Return the [X, Y] coordinate for the center point of the cell that contains the specified text.  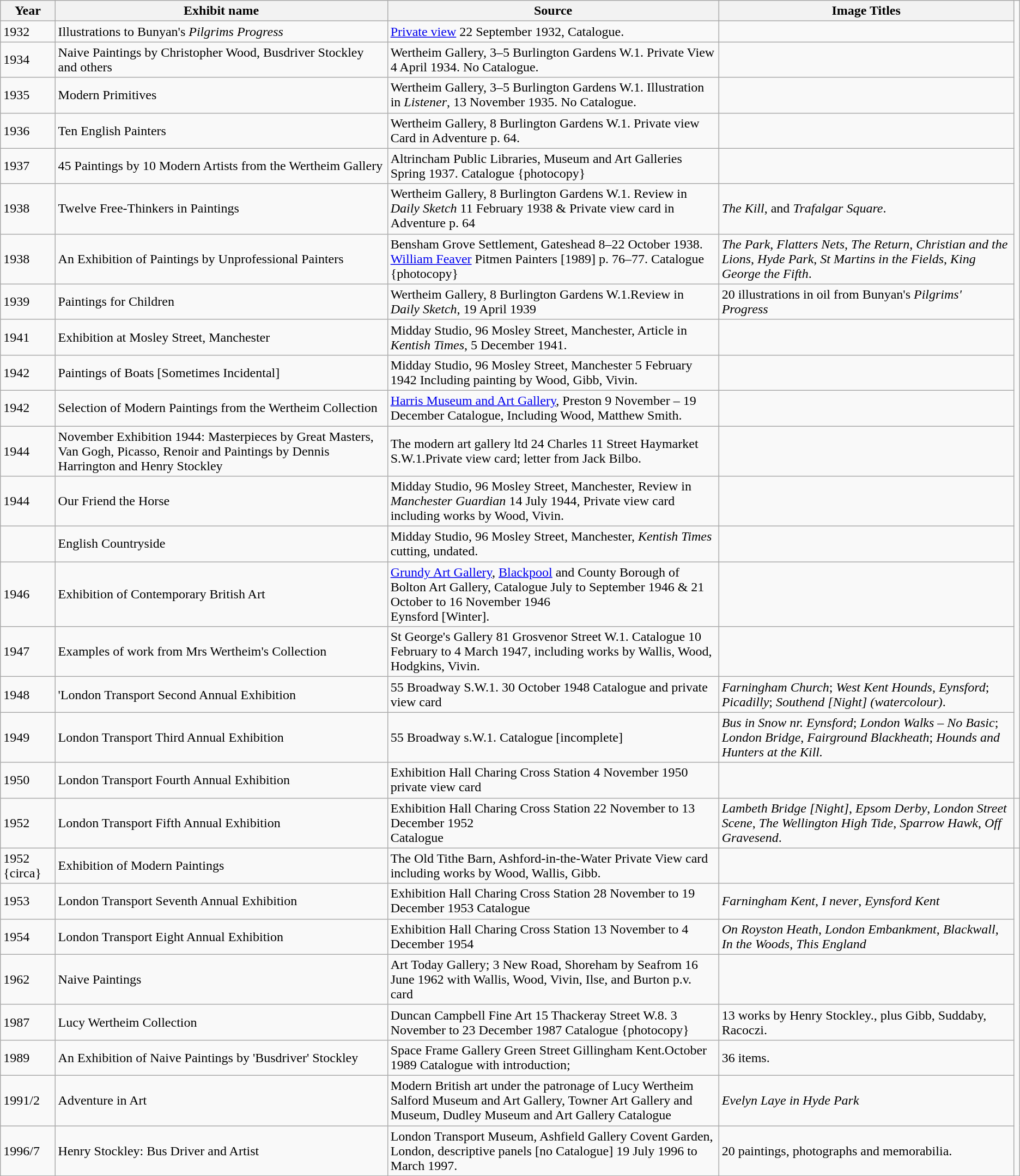
London Transport Eight Annual Exhibition [221, 936]
Midday Studio, 96 Mosley Street, Manchester, Article in Kentish Times, 5 December 1941. [553, 337]
Wertheim Gallery, 8 Burlington Gardens W.1. Review in Daily Sketch 11 February 1938 & Private view card in Adventure p. 64 [553, 209]
1953 [28, 901]
Exhibit name [221, 11]
1989 [28, 1057]
1950 [28, 780]
1935 [28, 95]
45 Paintings by 10 Modern Artists from the Wertheim Gallery [221, 166]
Lucy Wertheim Collection [221, 1022]
Image Titles [866, 11]
Naive Paintings by Christopher Wood, Busdriver Stockley and others [221, 60]
1941 [28, 337]
Wertheim Gallery, 8 Burlington Gardens W.1.Review in Daily Sketch, 19 April 1939 [553, 302]
1954 [28, 936]
Midday Studio, 96 Mosley Street, Manchester 5 February 1942 Including painting by Wood, Gibb, Vivin. [553, 373]
London Transport Fifth Annual Exhibition [221, 823]
Midday Studio, 96 Mosley Street, Manchester, Review in Manchester Guardian 14 July 1944, Private view card including works by Wood, Vivin. [553, 501]
55 Broadway s.W.1. Catalogue [incomplete] [553, 737]
1996/7 [28, 1151]
Ten English Painters [221, 131]
20 illustrations in oil from Bunyan's Pilgrims' Progress [866, 302]
Selection of Modern Paintings from the Wertheim Collection [221, 408]
1948 [28, 694]
Lambeth Bridge [Night], Epsom Derby, London Street Scene, The Wellington High Tide, Sparrow Hawk, Off Gravesend. [866, 823]
Our Friend the Horse [221, 501]
Paintings of Boats [Sometimes Incidental] [221, 373]
Midday Studio, 96 Mosley Street, Manchester, Kentish Times cutting, undated. [553, 544]
Harris Museum and Art Gallery, Preston 9 November – 19 December Catalogue, Including Wood, Matthew Smith. [553, 408]
Year [28, 11]
Duncan Campbell Fine Art 15 Thackeray Street W.8. 3 November to 23 December 1987 Catalogue {photocopy} [553, 1022]
Exhibition Hall Charing Cross Station 28 November to 19 December 1953 Catalogue [553, 901]
An Exhibition of Naive Paintings by 'Busdriver' Stockley [221, 1057]
Illustrations to Bunyan's Pilgrims Progress [221, 32]
The Kill, and Trafalgar Square. [866, 209]
The modern art gallery ltd 24 Charles 11 Street Haymarket S.W.1.Private view card; letter from Jack Bilbo. [553, 451]
Exhibition Hall Charing Cross Station 22 November to 13 December 1952Catalogue [553, 823]
Space Frame Gallery Green Street Gillingham Kent.October 1989 Catalogue with introduction; [553, 1057]
Henry Stockley: Bus Driver and Artist [221, 1151]
1949 [28, 737]
1937 [28, 166]
The Park, Flatters Nets, The Return, Christian and the Lions, Hyde Park, St Martins in the Fields, King George the Fifth. [866, 259]
November Exhibition 1944: Masterpieces by Great Masters, Van Gogh, Picasso, Renoir and Paintings by Dennis Harrington and Henry Stockley [221, 451]
1991/2 [28, 1100]
Wertheim Gallery, 3–5 Burlington Gardens W.1. Illustration in Listener, 13 November 1935. No Catalogue. [553, 95]
Exhibition at Mosley Street, Manchester [221, 337]
Farningham Church; West Kent Hounds, Eynsford;Picadilly; Southend [Night] (watercolour). [866, 694]
20 paintings, photographs and memorabilia. [866, 1151]
Evelyn Laye in Hyde Park [866, 1100]
Source [553, 11]
Bus in Snow nr. Eynsford; London Walks – No Basic; London Bridge, Fairground Blackheath; Hounds and Hunters at the Kill. [866, 737]
Paintings for Children [221, 302]
1939 [28, 302]
Adventure in Art [221, 1100]
St George's Gallery 81 Grosvenor Street W.1. Catalogue 10 February to 4 March 1947, including works by Wallis, Wood, Hodgkins, Vivin. [553, 652]
1934 [28, 60]
London Transport Seventh Annual Exhibition [221, 901]
Exhibition of Contemporary British Art [221, 594]
1936 [28, 131]
1987 [28, 1022]
Exhibition of Modern Paintings [221, 865]
Naive Paintings [221, 979]
1947 [28, 652]
1952 {circa} [28, 865]
55 Broadway S.W.1. 30 October 1948 Catalogue and private view card [553, 694]
The Old Tithe Barn, Ashford-in-the-Water Private View card including works by Wood, Wallis, Gibb. [553, 865]
1946 [28, 594]
Altrincham Public Libraries, Museum and Art Galleries Spring 1937. Catalogue {photocopy} [553, 166]
Wertheim Gallery, 3–5 Burlington Gardens W.1. Private View 4 April 1934. No Catalogue. [553, 60]
Private view 22 September 1932, Catalogue. [553, 32]
Art Today Gallery; 3 New Road, Shoreham by Seafrom 16 June 1962 with Wallis, Wood, Vivin, Ilse, and Burton p.v. card [553, 979]
Bensham Grove Settlement, Gateshead 8–22 October 1938. William Feaver Pitmen Painters [1989] p. 76–77. Catalogue {photocopy} [553, 259]
London Transport Museum, Ashfield Gallery Covent Garden, London, descriptive panels [no Catalogue] 19 July 1996 to March 1997. [553, 1151]
1952 [28, 823]
'London Transport Second Annual Exhibition [221, 694]
1932 [28, 32]
On Royston Heath, London Embankment, Blackwall, In the Woods, This England [866, 936]
Exhibition Hall Charing Cross Station 13 November to 4 December 1954 [553, 936]
1962 [28, 979]
Farningham Kent, I never, Eynsford Kent [866, 901]
13 works by Henry Stockley., plus Gibb, Suddaby, Racoczi. [866, 1022]
London Transport Third Annual Exhibition [221, 737]
Exhibition Hall Charing Cross Station 4 November 1950 private view card [553, 780]
Examples of work from Mrs Wertheim's Collection [221, 652]
36 items. [866, 1057]
An Exhibition of Paintings by Unprofessional Painters [221, 259]
London Transport Fourth Annual Exhibition [221, 780]
Modern Primitives [221, 95]
Wertheim Gallery, 8 Burlington Gardens W.1. Private view Card in Adventure p. 64. [553, 131]
English Countryside [221, 544]
Twelve Free-Thinkers in Paintings [221, 209]
